Locate the cell with the specified text and output its (X, Y) center coordinate. 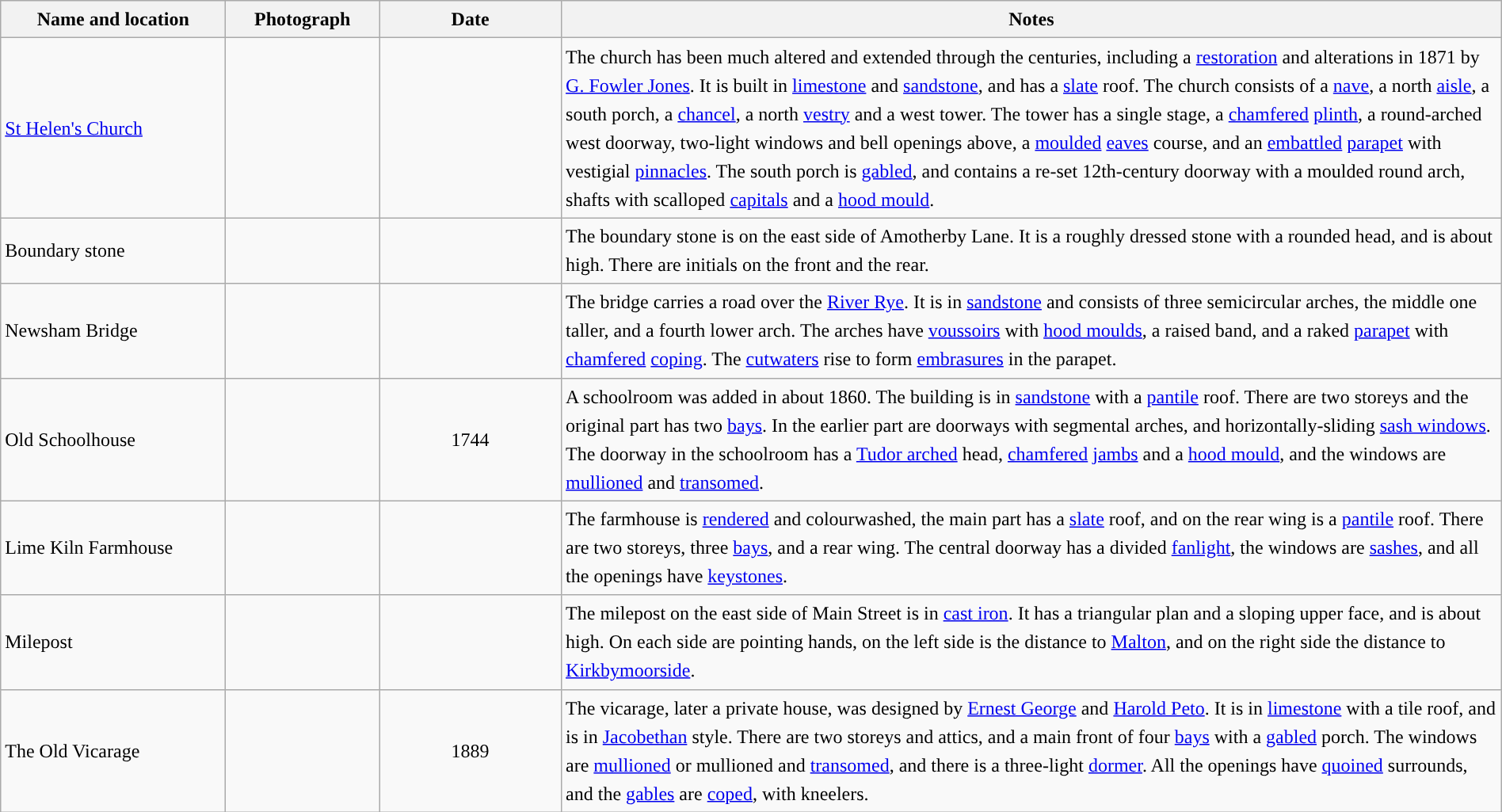
1889 (471, 751)
Photograph (303, 19)
1744 (471, 439)
Newsham Bridge (113, 331)
The Old Vicarage (113, 751)
Name and location (113, 19)
Date (471, 19)
Lime Kiln Farmhouse (113, 548)
Notes (1031, 19)
Milepost (113, 642)
Old Schoolhouse (113, 439)
Boundary stone (113, 250)
St Helen's Church (113, 128)
